Extract the (X, Y) coordinate from the center of the cell holding the provided text.  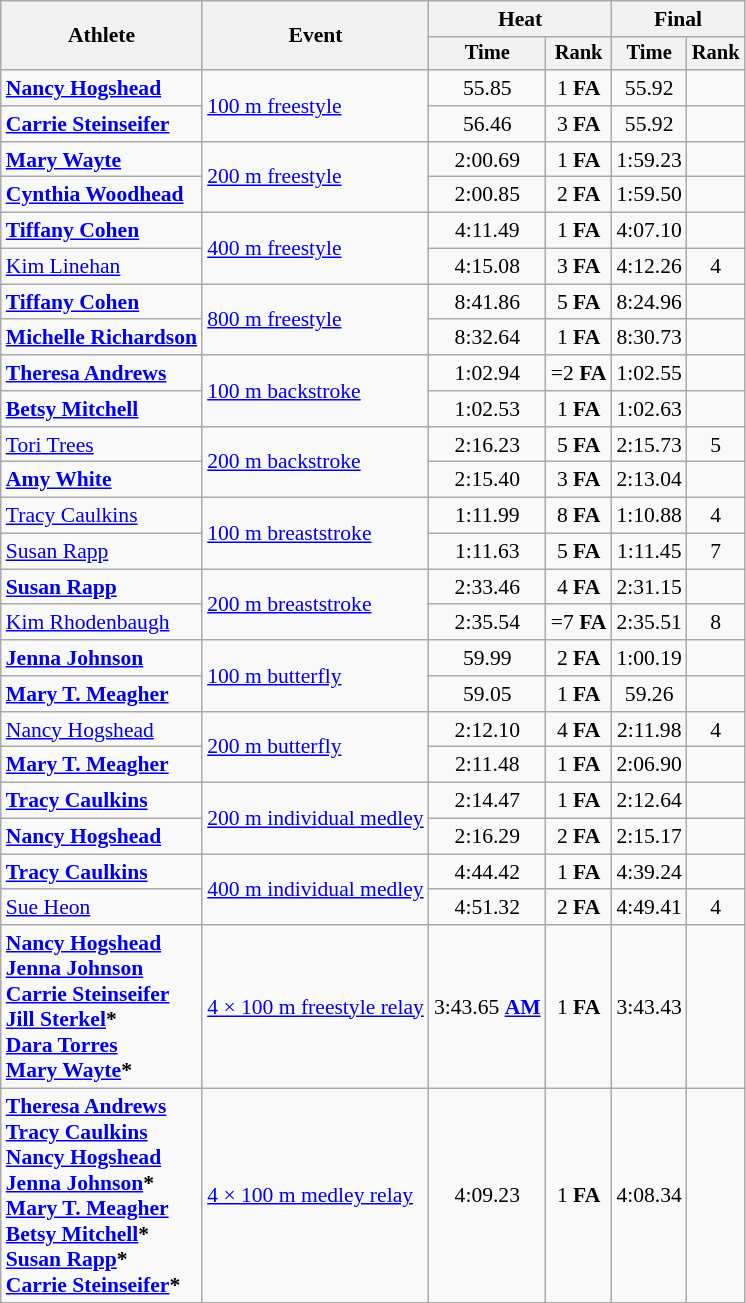
56.46 (488, 124)
Carrie Steinseifer (102, 124)
8:24.96 (648, 302)
8:41.86 (488, 302)
Nancy HogsheadJenna JohnsonCarrie SteinseiferJill Sterkel*Dara TorresMary Wayte* (102, 1006)
100 m butterfly (316, 676)
5 (716, 445)
400 m individual medley (316, 890)
Betsy Mitchell (102, 409)
2:13.04 (648, 480)
4 × 100 m medley relay (316, 1196)
100 m backstroke (316, 390)
55.85 (488, 88)
4:39.24 (648, 872)
200 m butterfly (316, 748)
200 m backstroke (316, 462)
2:06.90 (648, 765)
4:11.49 (488, 231)
Michelle Richardson (102, 338)
59.99 (488, 658)
Final (678, 19)
4:07.10 (648, 231)
1:11.63 (488, 552)
2:31.15 (648, 587)
2:33.46 (488, 587)
2:00.85 (488, 195)
2:14.47 (488, 801)
4:08.34 (648, 1196)
Kim Rhodenbaugh (102, 623)
1:59.50 (648, 195)
Theresa AndrewsTracy CaulkinsNancy HogsheadJenna Johnson*Mary T. MeagherBetsy Mitchell*Susan Rapp*Carrie Steinseifer* (102, 1196)
Theresa Andrews (102, 373)
200 m individual medley (316, 818)
=2 FA (579, 373)
=7 FA (579, 623)
4:49.41 (648, 908)
1:11.45 (648, 552)
100 m freestyle (316, 106)
59.26 (648, 694)
1:00.19 (648, 658)
Cynthia Woodhead (102, 195)
Heat (520, 19)
2:12.64 (648, 801)
4:15.08 (488, 267)
2:00.69 (488, 160)
200 m freestyle (316, 178)
4 × 100 m freestyle relay (316, 1006)
Kim Linehan (102, 267)
3:43.65 AM (488, 1006)
59.05 (488, 694)
8:32.64 (488, 338)
Athlete (102, 36)
200 m breaststroke (316, 604)
2:11.48 (488, 765)
2:15.73 (648, 445)
2:16.23 (488, 445)
4:44.42 (488, 872)
1:02.63 (648, 409)
4:51.32 (488, 908)
1:02.53 (488, 409)
1:02.94 (488, 373)
8 (716, 623)
3:43.43 (648, 1006)
2:15.40 (488, 480)
2:15.17 (648, 837)
1:11.99 (488, 516)
Mary Wayte (102, 160)
4:09.23 (488, 1196)
2:35.54 (488, 623)
1:59.23 (648, 160)
2:35.51 (648, 623)
100 m breaststroke (316, 534)
4:12.26 (648, 267)
Tori Trees (102, 445)
Amy White (102, 480)
1:10.88 (648, 516)
7 (716, 552)
2:16.29 (488, 837)
Sue Heon (102, 908)
8 FA (579, 516)
2:11.98 (648, 730)
Event (316, 36)
8:30.73 (648, 338)
1:02.55 (648, 373)
2:12.10 (488, 730)
400 m freestyle (316, 248)
Jenna Johnson (102, 658)
800 m freestyle (316, 320)
